Pinpoint the cell where the given text exists, returning its [x, y] midpoint coordinate. 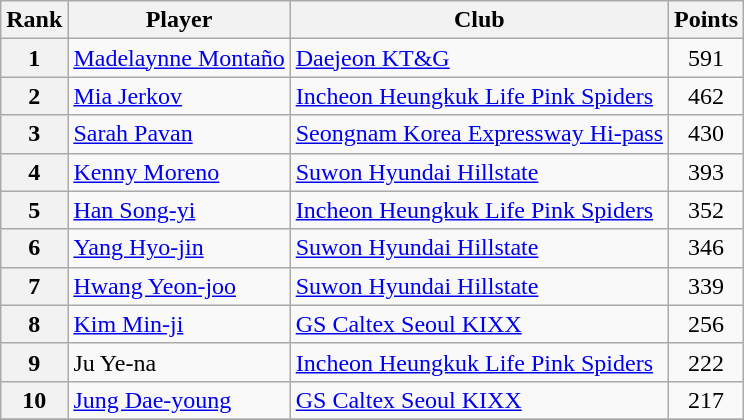
10 [34, 400]
Sarah Pavan [179, 134]
Kim Min-ji [179, 324]
Seongnam Korea Expressway Hi-pass [479, 134]
Club [479, 20]
Player [179, 20]
462 [706, 96]
Mia Jerkov [179, 96]
3 [34, 134]
Rank [34, 20]
393 [706, 172]
591 [706, 58]
256 [706, 324]
217 [706, 400]
2 [34, 96]
430 [706, 134]
9 [34, 362]
Hwang Yeon-joo [179, 286]
4 [34, 172]
Jung Dae-young [179, 400]
Daejeon KT&G [479, 58]
222 [706, 362]
6 [34, 248]
7 [34, 286]
352 [706, 210]
5 [34, 210]
Yang Hyo-jin [179, 248]
8 [34, 324]
Kenny Moreno [179, 172]
Han Song-yi [179, 210]
Madelaynne Montaño [179, 58]
1 [34, 58]
Ju Ye-na [179, 362]
346 [706, 248]
Points [706, 20]
339 [706, 286]
